Detect which cell encompasses the target text, then output its [X, Y] center coordinate. 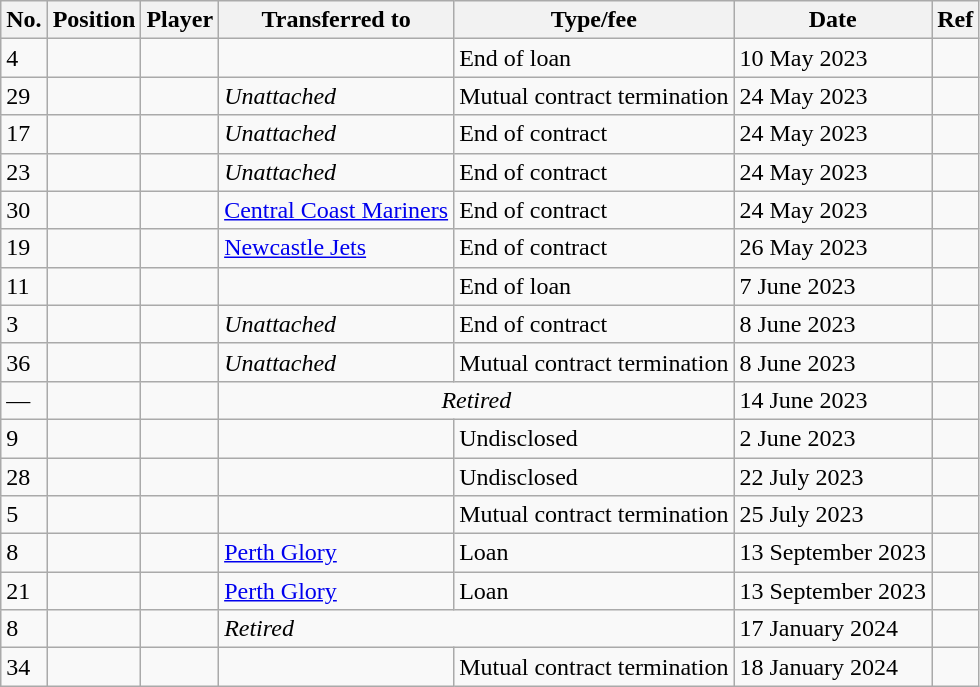
Player [180, 20]
4 [24, 58]
Ref [956, 20]
30 [24, 210]
28 [24, 477]
7 June 2023 [833, 286]
25 July 2023 [833, 515]
3 [24, 324]
23 [24, 172]
Date [833, 20]
18 January 2024 [833, 667]
5 [24, 515]
Type/fee [594, 20]
9 [24, 438]
22 July 2023 [833, 477]
17 [24, 134]
17 January 2024 [833, 629]
— [24, 400]
19 [24, 248]
2 June 2023 [833, 438]
34 [24, 667]
Newcastle Jets [336, 248]
21 [24, 591]
36 [24, 362]
26 May 2023 [833, 248]
Central Coast Mariners [336, 210]
10 May 2023 [833, 58]
No. [24, 20]
11 [24, 286]
29 [24, 96]
Position [94, 20]
14 June 2023 [833, 400]
Transferred to [336, 20]
